Output the (X, Y) coordinate of the center of the cell containing the given text.  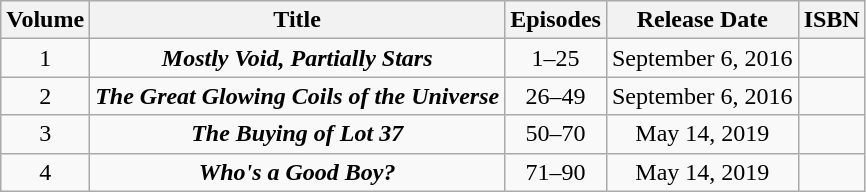
2 (46, 96)
Title (298, 20)
The Buying of Lot 37 (298, 134)
26–49 (556, 96)
71–90 (556, 172)
1–25 (556, 58)
4 (46, 172)
3 (46, 134)
Volume (46, 20)
The Great Glowing Coils of the Universe (298, 96)
1 (46, 58)
Who's a Good Boy? (298, 172)
Episodes (556, 20)
Mostly Void, Partially Stars (298, 58)
50–70 (556, 134)
Release Date (702, 20)
ISBN (832, 20)
